Detect which cell encompasses the target text, then output its [X, Y] center coordinate. 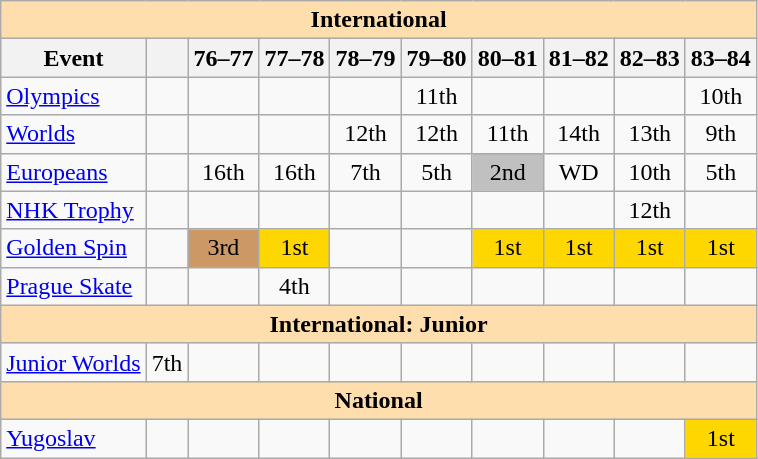
79–80 [436, 58]
Yugoslav [74, 438]
2nd [508, 172]
International: Junior [379, 324]
Event [74, 58]
International [379, 20]
4th [294, 286]
77–78 [294, 58]
Europeans [74, 172]
3rd [224, 248]
Olympics [74, 96]
Golden Spin [74, 248]
NHK Trophy [74, 210]
80–81 [508, 58]
Junior Worlds [74, 362]
WD [578, 172]
Prague Skate [74, 286]
83–84 [720, 58]
Worlds [74, 134]
National [379, 400]
78–79 [366, 58]
82–83 [650, 58]
13th [650, 134]
81–82 [578, 58]
9th [720, 134]
14th [578, 134]
76–77 [224, 58]
